Find where the given text appears and provide that cell's center as [x, y] coordinate. 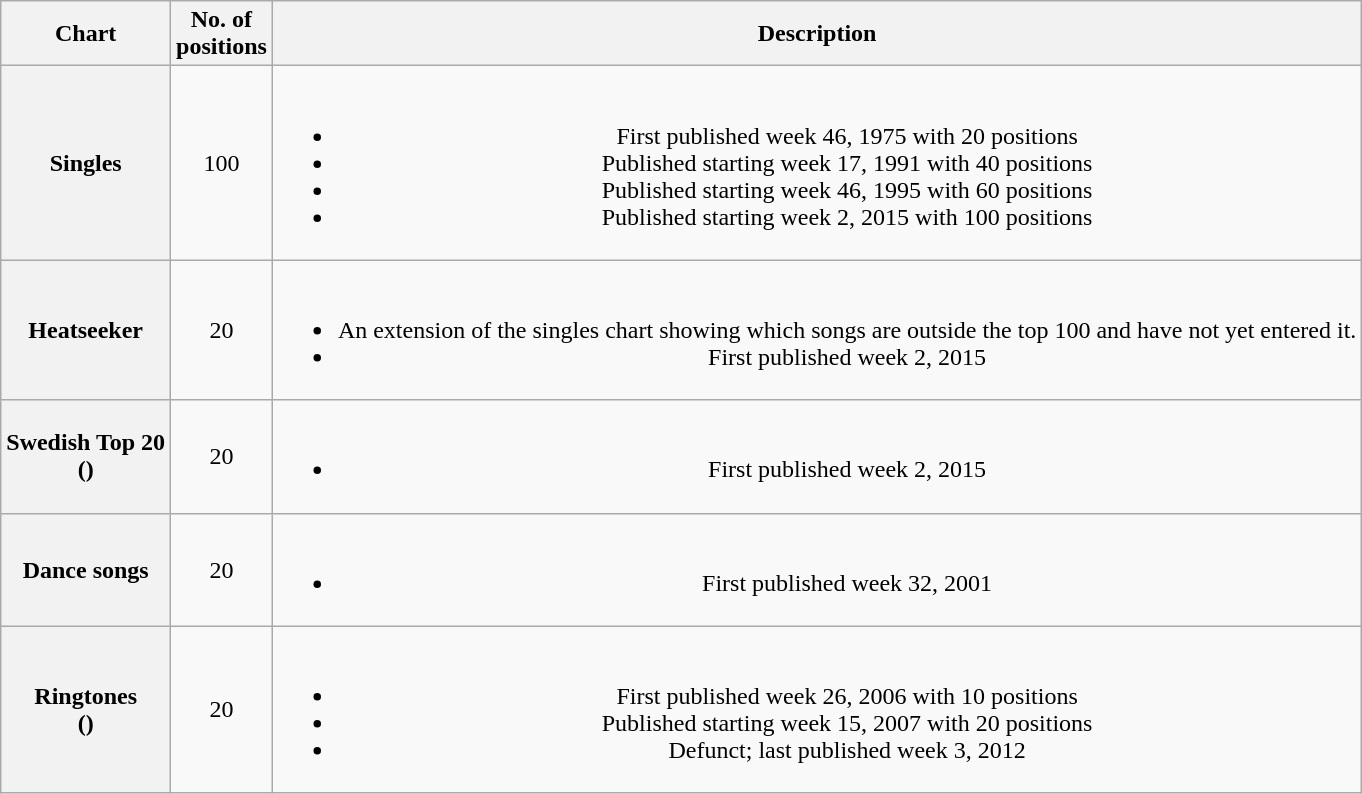
First published week 2, 2015 [817, 456]
Dance songs [86, 570]
Description [817, 34]
First published week 32, 2001 [817, 570]
An extension of the singles chart showing which songs are outside the top 100 and have not yet entered it.First published week 2, 2015 [817, 330]
Ringtones() [86, 710]
Heatseeker [86, 330]
No. ofpositions [222, 34]
Chart [86, 34]
First published week 26, 2006 with 10 positionsPublished starting week 15, 2007 with 20 positionsDefunct; last published week 3, 2012 [817, 710]
Singles [86, 163]
Swedish Top 20() [86, 456]
100 [222, 163]
